Return (X, Y) of the center of cell containing provided text 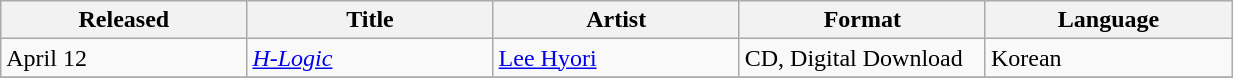
Released (124, 20)
Artist (616, 20)
Korean (1108, 58)
Title (370, 20)
Lee Hyori (616, 58)
Language (1108, 20)
Format (862, 20)
H-Logic (370, 58)
April 12 (124, 58)
CD, Digital Download (862, 58)
